Output the [x, y] coordinate of the center of the cell containing the given text.  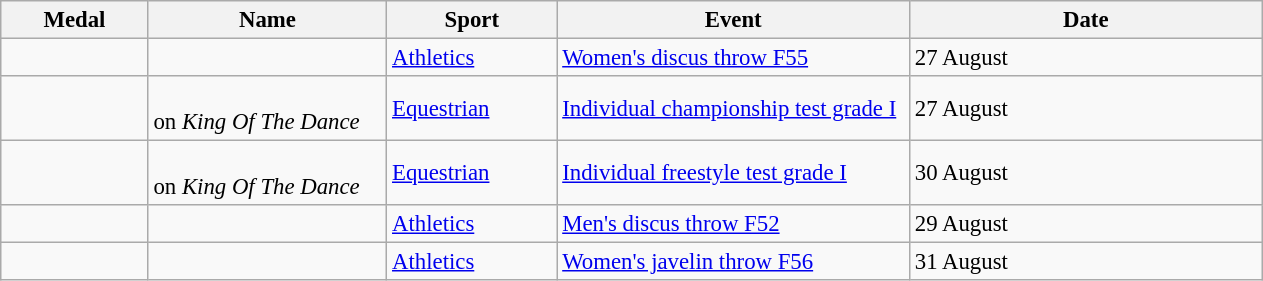
Medal [74, 20]
Men's discus throw F52 [734, 224]
31 August [1086, 262]
Individual freestyle test grade I [734, 174]
30 August [1086, 174]
Event [734, 20]
Date [1086, 20]
29 August [1086, 224]
Individual championship test grade I [734, 108]
Name [268, 20]
Sport [472, 20]
Women's javelin throw F56 [734, 262]
Women's discus throw F55 [734, 58]
